Output the [x, y] coordinate of the center of the cell containing the given text.  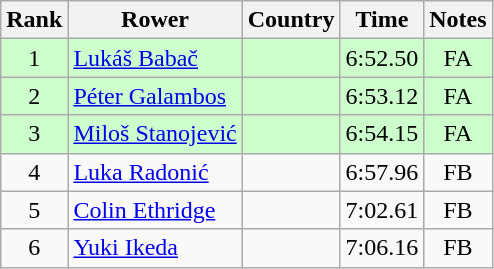
6:54.15 [382, 134]
1 [34, 58]
6 [34, 248]
3 [34, 134]
7:06.16 [382, 248]
Yuki Ikeda [155, 248]
Miloš Stanojević [155, 134]
6:57.96 [382, 172]
Colin Ethridge [155, 210]
4 [34, 172]
7:02.61 [382, 210]
Lukáš Babač [155, 58]
Péter Galambos [155, 96]
6:53.12 [382, 96]
Rower [155, 20]
Rank [34, 20]
5 [34, 210]
Luka Radonić [155, 172]
2 [34, 96]
Time [382, 20]
Country [291, 20]
Notes [458, 20]
6:52.50 [382, 58]
